Identify which cell holds the provided text, then report its [X, Y] central coordinate. 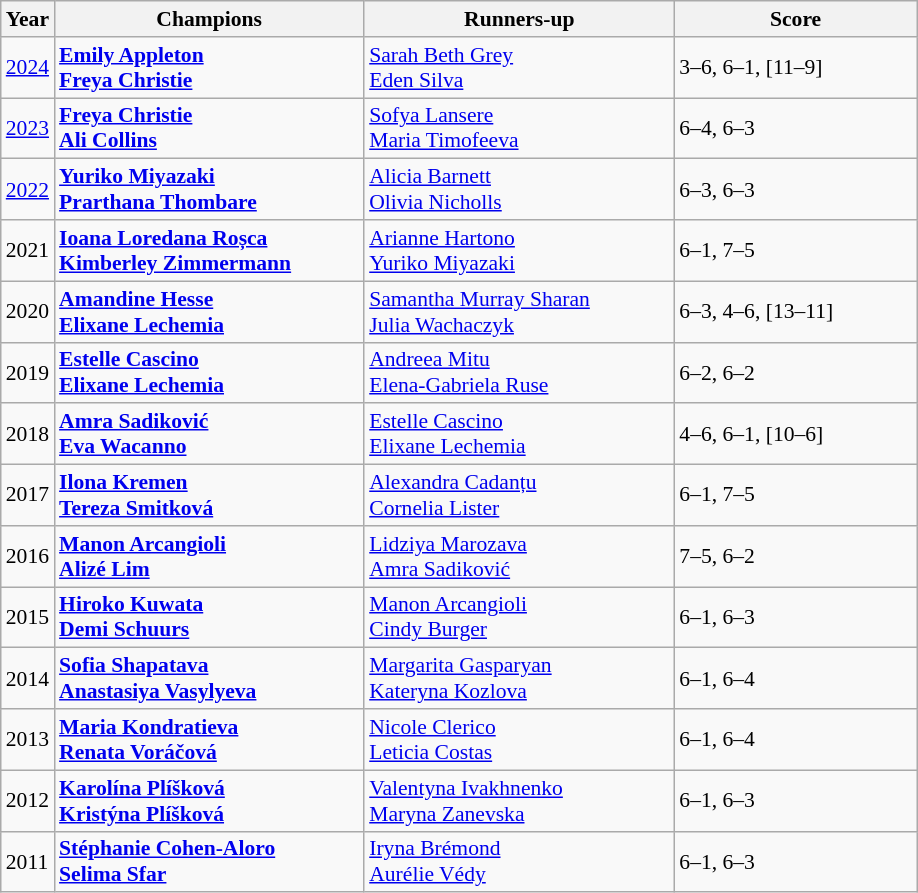
Amra Sadiković Eva Wacanno [209, 434]
Andreea Mitu Elena-Gabriela Ruse [519, 372]
6–3, 4–6, [13–11] [796, 312]
2021 [28, 250]
Score [796, 19]
Sofya Lansere Maria Timofeeva [519, 128]
2011 [28, 862]
2022 [28, 190]
Margarita Gasparyan Kateryna Kozlova [519, 678]
Yuriko Miyazaki Prarthana Thombare [209, 190]
2024 [28, 68]
Emily Appleton Freya Christie [209, 68]
2017 [28, 496]
Amandine Hesse Elixane Lechemia [209, 312]
Lidziya Marozava Amra Sadiković [519, 556]
Sarah Beth Grey Eden Silva [519, 68]
Alexandra Cadanțu Cornelia Lister [519, 496]
Alicia Barnett Olivia Nicholls [519, 190]
2023 [28, 128]
Valentyna Ivakhnenko Maryna Zanevska [519, 800]
Champions [209, 19]
Year [28, 19]
2020 [28, 312]
Iryna Brémond Aurélie Védy [519, 862]
Nicole Clerico Leticia Costas [519, 740]
Maria Kondratieva Renata Voráčová [209, 740]
2012 [28, 800]
Stéphanie Cohen-Aloro Selima Sfar [209, 862]
3–6, 6–1, [11–9] [796, 68]
Hiroko Kuwata Demi Schuurs [209, 618]
Freya Christie Ali Collins [209, 128]
Karolína Plíšková Kristýna Plíšková [209, 800]
6–4, 6–3 [796, 128]
Arianne Hartono Yuriko Miyazaki [519, 250]
Ilona Kremen Tereza Smitková [209, 496]
7–5, 6–2 [796, 556]
6–2, 6–2 [796, 372]
Runners-up [519, 19]
Ioana Loredana Roșca Kimberley Zimmermann [209, 250]
2013 [28, 740]
Manon Arcangioli Cindy Burger [519, 618]
4–6, 6–1, [10–6] [796, 434]
2019 [28, 372]
2016 [28, 556]
2018 [28, 434]
2014 [28, 678]
6–3, 6–3 [796, 190]
Samantha Murray Sharan Julia Wachaczyk [519, 312]
Sofia Shapatava Anastasiya Vasylyeva [209, 678]
2015 [28, 618]
Manon Arcangioli Alizé Lim [209, 556]
